For the text-containing cell, return its midpoint in [X, Y] coordinate format. 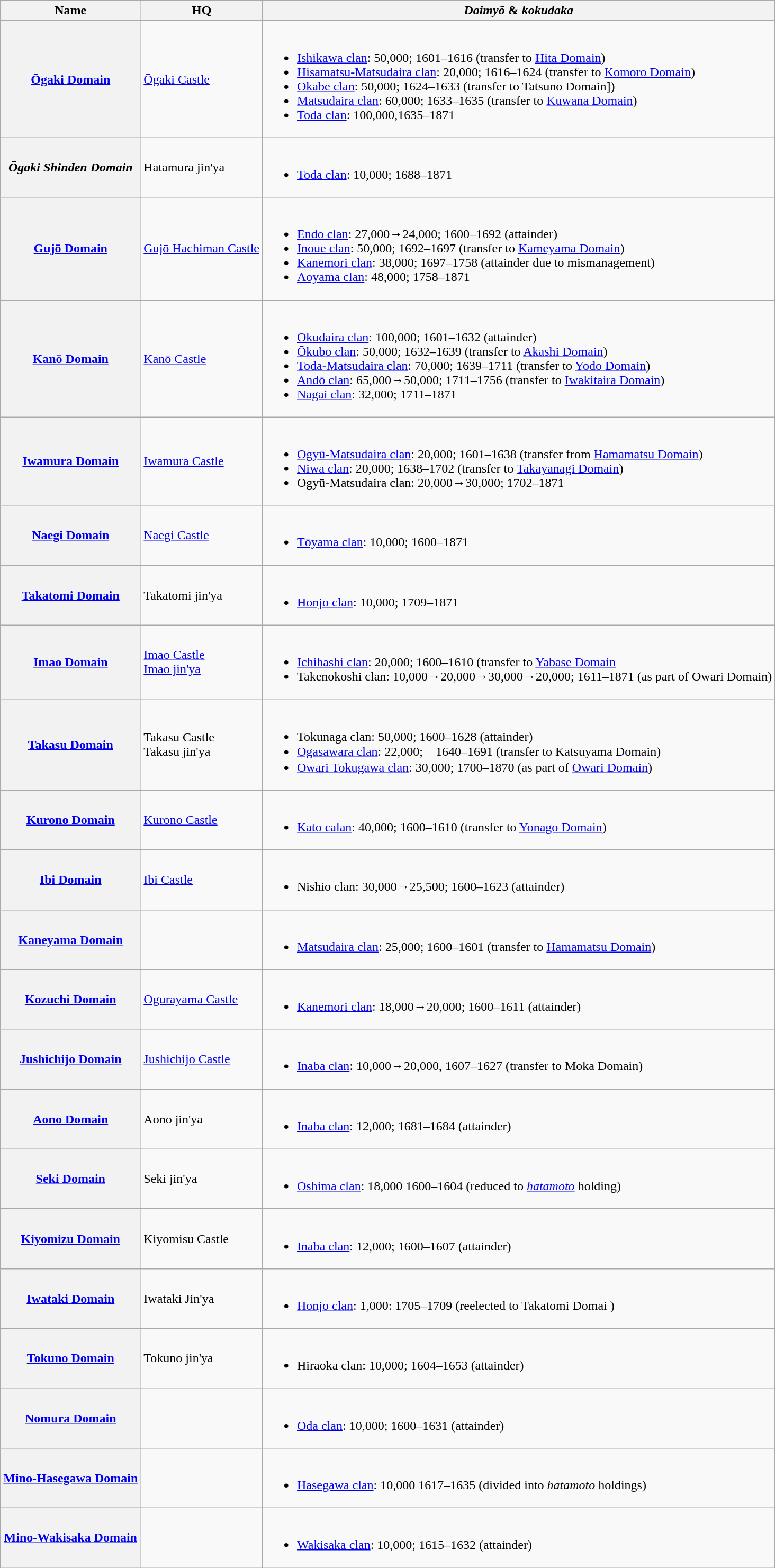
Iwataki Domain [71, 1299]
Inaba clan: 10,000→20,000, 1607–1627 (transfer to Moka Domain) [518, 1059]
Nomura Domain [71, 1418]
Wakisaka clan: 10,000; 1615–1632 (attainder) [518, 1538]
Imao CastleImao jin'ya [202, 662]
Takatomi Domain [71, 595]
Daimyō & kokudaka [518, 11]
Ibi Domain [71, 880]
Kozuchi Domain [71, 999]
Kato calan: 40,000; 1600–1610 (transfer to Yonago Domain) [518, 820]
Tōyama clan: 10,000; 1600–1871 [518, 536]
Kiyomisu Castle [202, 1238]
Hiraoka clan: 10,000; 1604–1653 (attainder) [518, 1358]
Ichihashi clan: 20,000; 1600–1610 (transfer to Yabase DomainTakenokoshi clan: 10,000→20,000→30,000→20,000; 1611–1871 (as part of Owari Domain) [518, 662]
Takasu CastleTakasu jin'ya [202, 745]
Mino-Wakisaka Domain [71, 1538]
Kanō Castle [202, 359]
Mino-Hasegawa Domain [71, 1479]
Gujō Hachiman Castle [202, 249]
Iwamura Domain [71, 461]
Kanō Domain [71, 359]
Ōgaki Domain [71, 79]
Tokuno jin'ya [202, 1358]
Kurono Domain [71, 820]
Matsudaira clan: 25,000; 1600–1601 (transfer to Hamamatsu Domain) [518, 940]
Jushichijo Castle [202, 1059]
Aono Domain [71, 1119]
Oshima clan: 18,000 1600–1604 (reduced to hatamoto holding) [518, 1179]
Kanemori clan: 18,000→20,000; 1600–1611 (attainder) [518, 999]
Jushichijo Domain [71, 1059]
Nishio clan: 30,000→25,500; 1600–1623 (attainder) [518, 880]
Inaba clan: 12,000; 1600–1607 (attainder) [518, 1238]
Gujō Domain [71, 249]
Honjo clan: 1,000: 1705–1709 (reelected to Takatomi Domai ) [518, 1299]
Takatomi jin'ya [202, 595]
Name [71, 11]
HQ [202, 11]
Naegi Domain [71, 536]
Aono jin'ya [202, 1119]
Naegi Castle [202, 536]
Kaneyama Domain [71, 940]
Ogurayama Castle [202, 999]
Iwamura Castle [202, 461]
Hatamura jin'ya [202, 167]
Imao Domain [71, 662]
Kiyomizu Domain [71, 1238]
Iwataki Jin'ya [202, 1299]
Oda clan: 10,000; 1600–1631 (attainder) [518, 1418]
Hasegawa clan: 10,000 1617–1635 (divided into hatamoto holdings) [518, 1479]
Kurono Castle [202, 820]
Ōgaki Castle [202, 79]
Seki Domain [71, 1179]
Toda clan: 10,000; 1688–1871 [518, 167]
Seki jin'ya [202, 1179]
Inaba clan: 12,000; 1681–1684 (attainder) [518, 1119]
Honjo clan: 10,000; 1709–1871 [518, 595]
Takasu Domain [71, 745]
Ibi Castle [202, 880]
Tokuno Domain [71, 1358]
Ōgaki Shinden Domain [71, 167]
